Scan for the cell matching the given text and deliver its (x, y) coordinate at center. 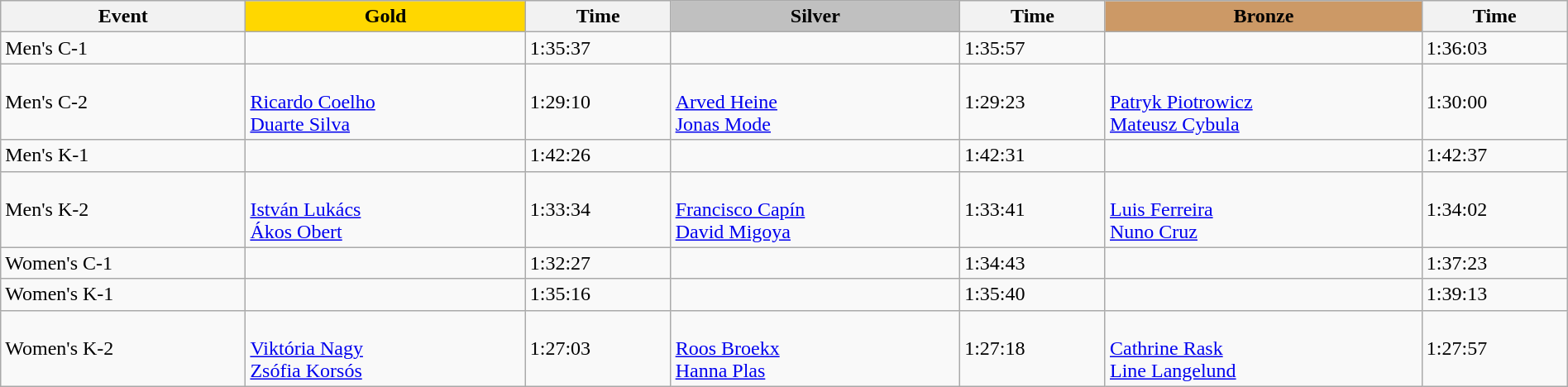
Ricardo CoelhoDuarte Silva (385, 102)
1:42:37 (1494, 155)
1:37:23 (1494, 263)
István LukácsÁkos Obert (385, 209)
1:42:31 (1033, 155)
Roos BroekxHanna Plas (815, 348)
Cathrine RaskLine Langelund (1264, 348)
Women's C-1 (123, 263)
Arved HeineJonas Mode (815, 102)
1:42:26 (598, 155)
1:35:37 (598, 48)
Silver (815, 17)
1:29:23 (1033, 102)
Viktória NagyZsófia Korsós (385, 348)
Event (123, 17)
1:36:03 (1494, 48)
Francisco CapínDavid Migoya (815, 209)
1:35:16 (598, 294)
1:30:00 (1494, 102)
1:29:10 (598, 102)
1:27:03 (598, 348)
1:33:34 (598, 209)
1:35:57 (1033, 48)
1:34:02 (1494, 209)
1:33:41 (1033, 209)
Luis FerreiraNuno Cruz (1264, 209)
1:32:27 (598, 263)
Men's C-1 (123, 48)
1:27:18 (1033, 348)
1:39:13 (1494, 294)
Men's C-2 (123, 102)
Women's K-1 (123, 294)
1:34:43 (1033, 263)
Gold (385, 17)
Women's K-2 (123, 348)
Patryk PiotrowiczMateusz Cybula (1264, 102)
1:27:57 (1494, 348)
Men's K-2 (123, 209)
Men's K-1 (123, 155)
Bronze (1264, 17)
1:35:40 (1033, 294)
